Identify which cell holds the provided text, then report its (X, Y) central coordinate. 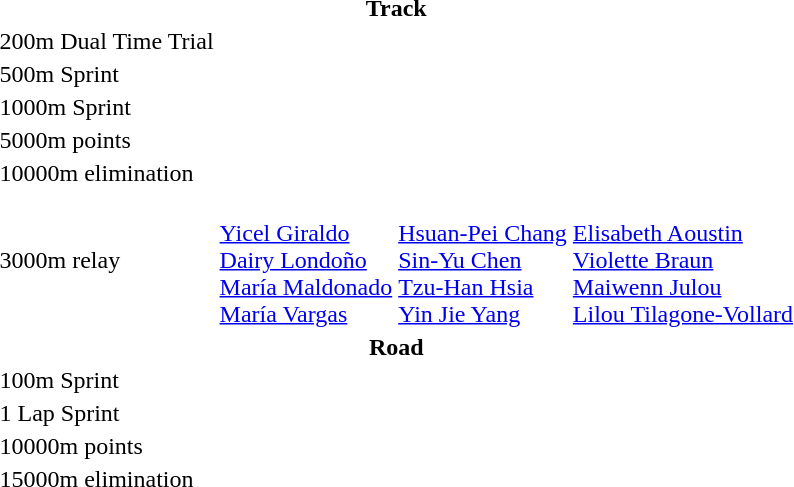
Hsuan-Pei ChangSin-Yu ChenTzu-Han HsiaYin Jie Yang (483, 260)
Elisabeth AoustinViolette BraunMaiwenn JulouLilou Tilagone-Vollard (682, 260)
Yicel GiraldoDairy LondoñoMaría MaldonadoMaría Vargas (306, 260)
